Detect which cell encompasses the target text, then output its [X, Y] center coordinate. 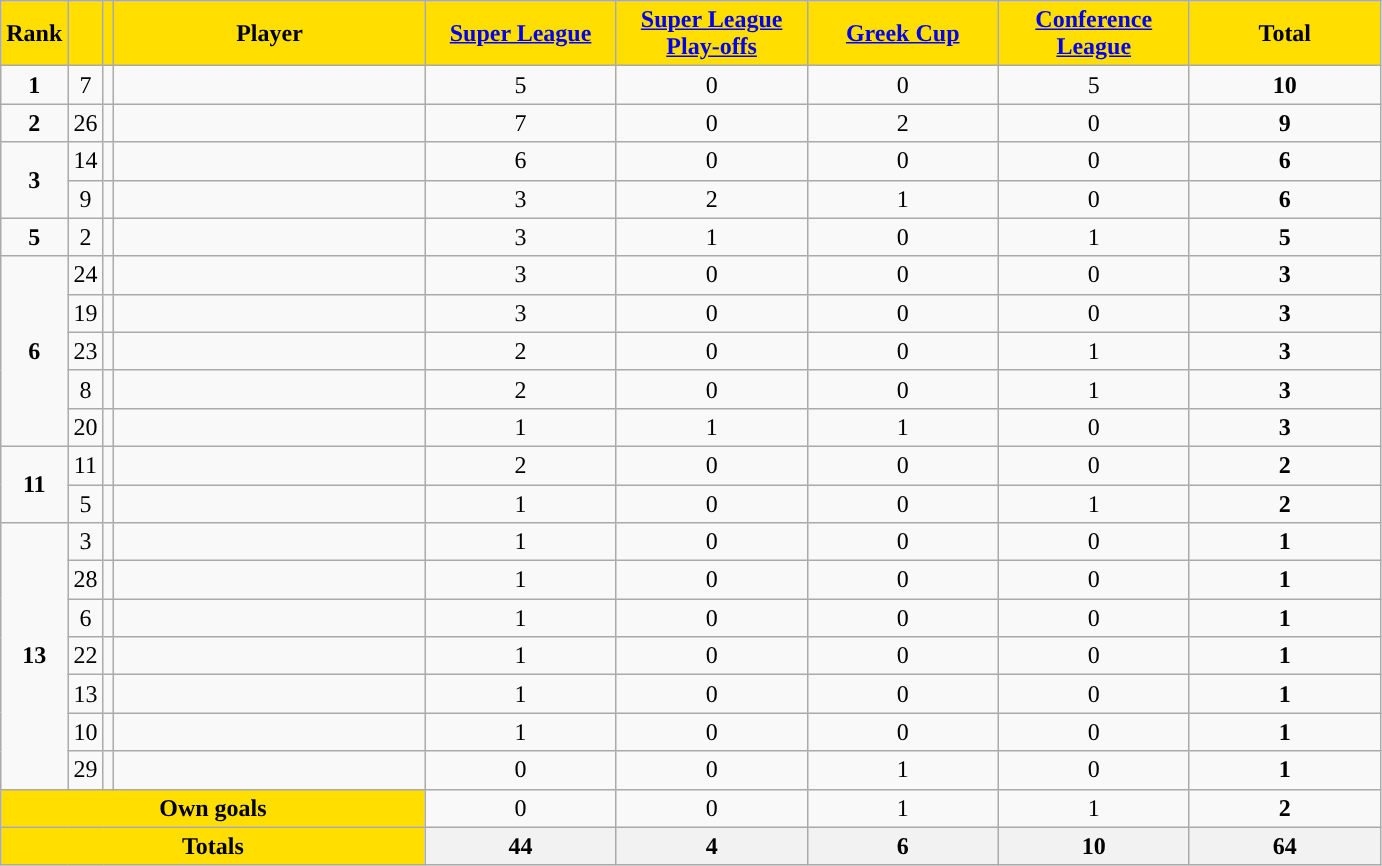
64 [1284, 846]
44 [520, 846]
20 [86, 427]
Greek Cup [902, 34]
22 [86, 656]
Conference League [1094, 34]
26 [86, 123]
Own goals [213, 808]
19 [86, 313]
Super League [520, 34]
28 [86, 580]
4 [712, 846]
Total [1284, 34]
8 [86, 389]
Player [270, 34]
Totals [213, 846]
14 [86, 161]
24 [86, 275]
Rank [34, 34]
29 [86, 770]
23 [86, 351]
Super League Play-offs [712, 34]
